Locate the cell with the specified text and output its (x, y) center coordinate. 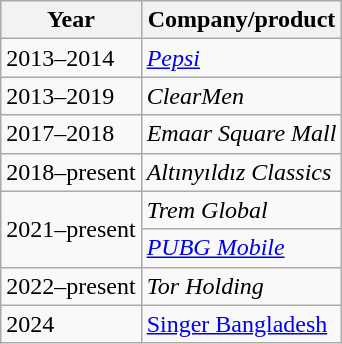
PUBG Mobile (242, 248)
Trem Global (242, 210)
Year (71, 20)
2013–2014 (71, 58)
2022–present (71, 286)
2024 (71, 324)
ClearMen (242, 96)
Tor Holding (242, 286)
2018–present (71, 172)
Emaar Square Mall (242, 134)
2013–2019 (71, 96)
Company/product (242, 20)
2017–2018 (71, 134)
Altınyıldız Classics (242, 172)
Singer Bangladesh (242, 324)
Pepsi (242, 58)
2021–present (71, 229)
